Extract the (x, y) coordinate from the center of the cell holding the provided text.  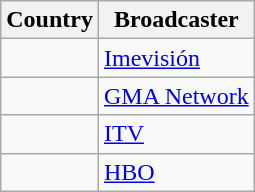
Imevisión (176, 58)
ITV (176, 134)
Broadcaster (176, 20)
Country (50, 20)
GMA Network (176, 96)
HBO (176, 172)
